Pinpoint the cell where the given text exists, returning its [x, y] midpoint coordinate. 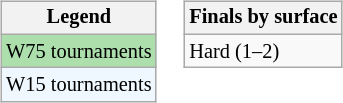
W75 tournaments [78, 51]
Legend [78, 18]
Hard (1–2) [263, 51]
Finals by surface [263, 18]
W15 tournaments [78, 85]
